Capture the cell that displays the provided text and extract its [X, Y] central coordinate. 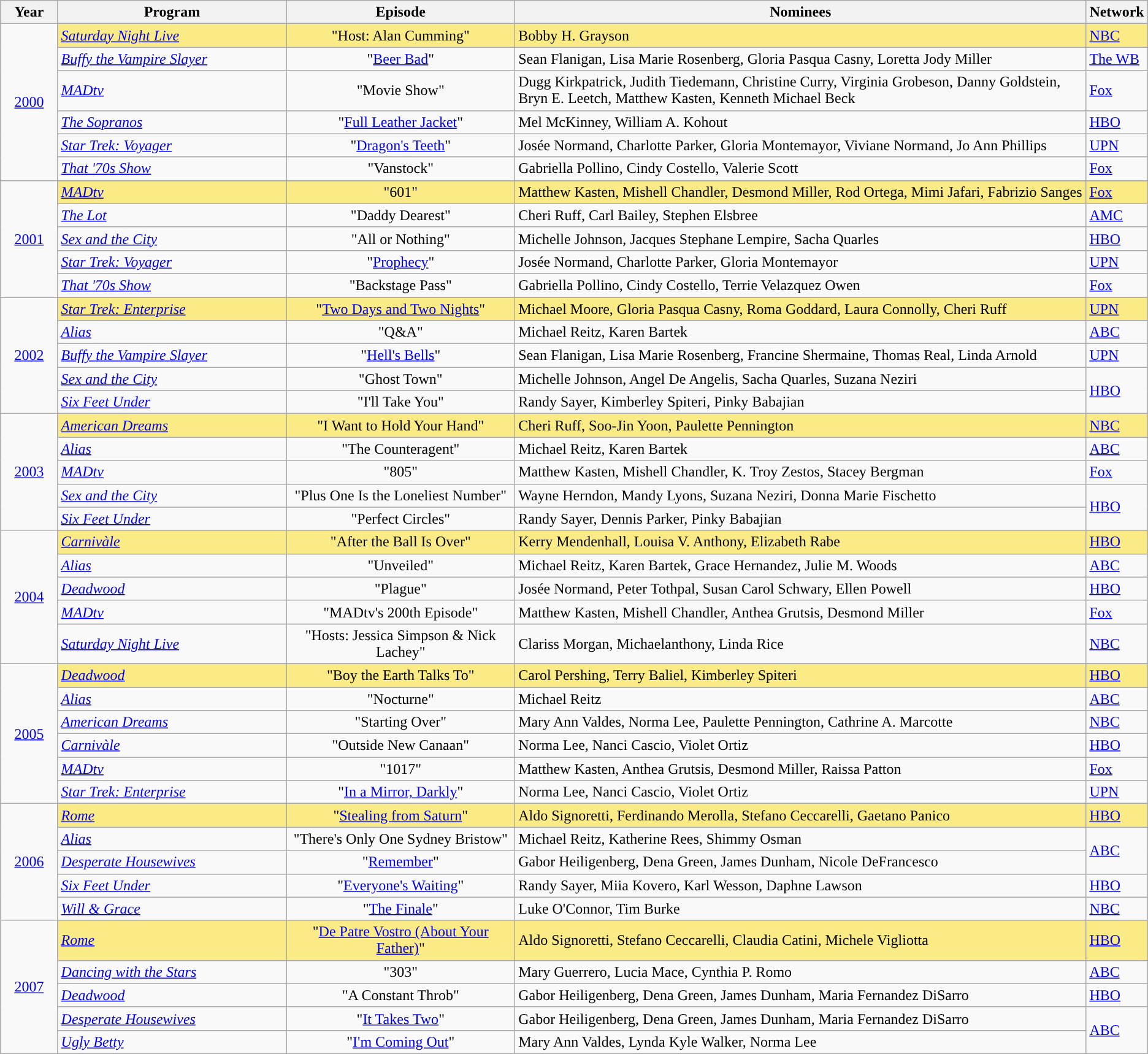
Randy Sayer, Dennis Parker, Pinky Babajian [801, 519]
"Boy the Earth Talks To" [401, 675]
"Nocturne" [401, 698]
Mary Ann Valdes, Lynda Kyle Walker, Norma Lee [801, 1042]
"Ghost Town" [401, 379]
"Hell's Bells" [401, 356]
Dancing with the Stars [172, 972]
"Daddy Dearest" [401, 215]
"Full Leather Jacket" [401, 122]
"Starting Over" [401, 722]
"Prophecy" [401, 262]
"Dragon's Teeth" [401, 145]
Clariss Morgan, Michaelanthony, Linda Rice [801, 644]
"The Finale" [401, 909]
Mary Guerrero, Lucia Mace, Cynthia P. Romo [801, 972]
AMC [1117, 215]
Luke O'Connor, Tim Burke [801, 909]
"I Want to Hold Your Hand" [401, 426]
"De Patre Vostro (About Your Father)" [401, 941]
Mary Ann Valdes, Norma Lee, Paulette Pennington, Cathrine A. Marcotte [801, 722]
Michael Reitz, Karen Bartek, Grace Hernandez, Julie M. Woods [801, 565]
Carol Pershing, Terry Baliel, Kimberley Spiteri [801, 675]
"Outside New Canaan" [401, 746]
"All or Nothing" [401, 239]
"In a Mirror, Darkly" [401, 792]
2000 [29, 102]
"Vanstock" [401, 169]
Cheri Ruff, Carl Bailey, Stephen Elsbree [801, 215]
Year [29, 12]
"Beer Bad" [401, 59]
Aldo Signoretti, Stefano Ceccarelli, Claudia Catini, Michele Vigliotta [801, 941]
Mel McKinney, William A. Kohout [801, 122]
Cheri Ruff, Soo-Jin Yoon, Paulette Pennington [801, 426]
"Stealing from Saturn" [401, 815]
2007 [29, 987]
"601" [401, 192]
Gabriella Pollino, Cindy Costello, Terrie Velazquez Owen [801, 285]
Michael Moore, Gloria Pasqua Casny, Roma Goddard, Laura Connolly, Cheri Ruff [801, 308]
Sean Flanigan, Lisa Marie Rosenberg, Gloria Pasqua Casny, Loretta Jody Miller [801, 59]
"303" [401, 972]
"Q&A" [401, 332]
Bobby H. Grayson [801, 36]
"There's Only One Sydney Bristow" [401, 839]
Ugly Betty [172, 1042]
Nominees [801, 12]
Program [172, 12]
"1017" [401, 769]
Gabor Heiligenberg, Dena Green, James Dunham, Nicole DeFrancesco [801, 862]
Josée Normand, Charlotte Parker, Gloria Montemayor, Viviane Normand, Jo Ann Phillips [801, 145]
"The Counteragent" [401, 449]
"805" [401, 472]
Randy Sayer, Kimberley Spiteri, Pinky Babajian [801, 402]
Gabriella Pollino, Cindy Costello, Valerie Scott [801, 169]
Michael Reitz, Katherine Rees, Shimmy Osman [801, 839]
"It Takes Two" [401, 1018]
Michelle Johnson, Jacques Stephane Lempire, Sacha Quarles [801, 239]
Matthew Kasten, Anthea Grutsis, Desmond Miller, Raissa Patton [801, 769]
"Backstage Pass" [401, 285]
2001 [29, 239]
Matthew Kasten, Mishell Chandler, Anthea Grutsis, Desmond Miller [801, 612]
2002 [29, 355]
The WB [1117, 59]
"Host: Alan Cumming" [401, 36]
Aldo Signoretti, Ferdinando Merolla, Stefano Ceccarelli, Gaetano Panico [801, 815]
Kerry Mendenhall, Louisa V. Anthony, Elizabeth Rabe [801, 542]
2005 [29, 733]
Michelle Johnson, Angel De Angelis, Sacha Quarles, Suzana Neziri [801, 379]
"Hosts: Jessica Simpson & Nick Lachey" [401, 644]
2006 [29, 862]
"Everyone's Waiting" [401, 885]
"Plague" [401, 589]
2003 [29, 472]
"Movie Show" [401, 91]
Josée Normand, Peter Tothpal, Susan Carol Schwary, Ellen Powell [801, 589]
The Sopranos [172, 122]
"MADtv's 200th Episode" [401, 612]
"I'm Coming Out" [401, 1042]
"Remember" [401, 862]
Episode [401, 12]
Matthew Kasten, Mishell Chandler, Desmond Miller, Rod Ortega, Mimi Jafari, Fabrizio Sanges [801, 192]
Network [1117, 12]
Randy Sayer, Miia Kovero, Karl Wesson, Daphne Lawson [801, 885]
"Two Days and Two Nights" [401, 308]
Wayne Herndon, Mandy Lyons, Suzana Neziri, Donna Marie Fischetto [801, 495]
Will & Grace [172, 909]
"I'll Take You" [401, 402]
The Lot [172, 215]
Michael Reitz [801, 698]
"After the Ball Is Over" [401, 542]
"Perfect Circles" [401, 519]
Matthew Kasten, Mishell Chandler, K. Troy Zestos, Stacey Bergman [801, 472]
"Unveiled" [401, 565]
2004 [29, 597]
"A Constant Throb" [401, 995]
"Plus One Is the Loneliest Number" [401, 495]
Dugg Kirkpatrick, Judith Tiedemann, Christine Curry, Virginia Grobeson, Danny Goldstein, Bryn E. Leetch, Matthew Kasten, Kenneth Michael Beck [801, 91]
Sean Flanigan, Lisa Marie Rosenberg, Francine Shermaine, Thomas Real, Linda Arnold [801, 356]
Josée Normand, Charlotte Parker, Gloria Montemayor [801, 262]
